For the text-containing cell, return its midpoint in (x, y) coordinate format. 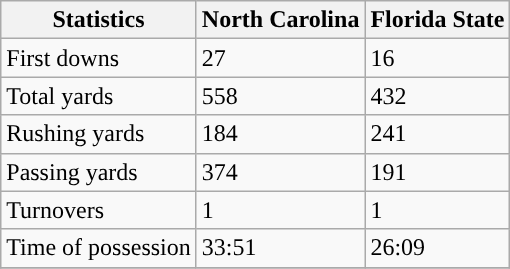
558 (280, 96)
Florida State (438, 20)
374 (280, 172)
26:09 (438, 248)
432 (438, 96)
Turnovers (99, 210)
241 (438, 134)
27 (280, 58)
Rushing yards (99, 134)
191 (438, 172)
Time of possession (99, 248)
Statistics (99, 20)
Passing yards (99, 172)
16 (438, 58)
184 (280, 134)
North Carolina (280, 20)
33:51 (280, 248)
Total yards (99, 96)
First downs (99, 58)
